Scan for the cell matching the given text and deliver its (x, y) coordinate at center. 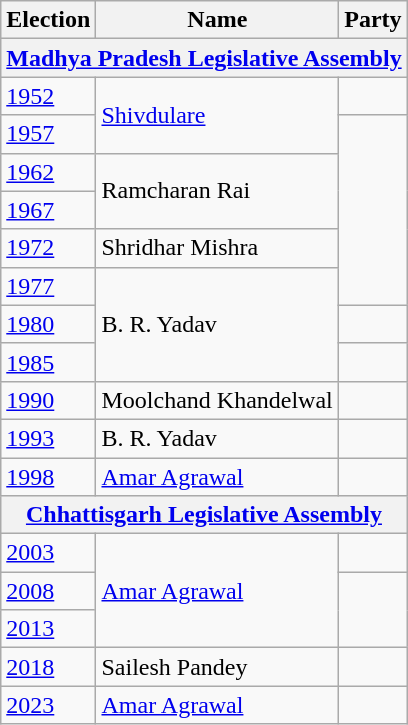
2018 (48, 667)
2013 (48, 629)
1993 (48, 438)
1998 (48, 477)
Party (373, 20)
1967 (48, 210)
1977 (48, 286)
Sailesh Pandey (218, 667)
Shivdulare (218, 115)
1990 (48, 400)
2008 (48, 591)
1972 (48, 248)
1985 (48, 362)
1980 (48, 324)
2003 (48, 553)
1957 (48, 134)
Ramcharan Rai (218, 191)
1952 (48, 96)
Madhya Pradesh Legislative Assembly (204, 58)
Election (48, 20)
Moolchand Khandelwal (218, 400)
1962 (48, 172)
Shridhar Mishra (218, 248)
Name (218, 20)
2023 (48, 705)
Chhattisgarh Legislative Assembly (204, 515)
